For the text-containing cell, return its midpoint in (x, y) coordinate format. 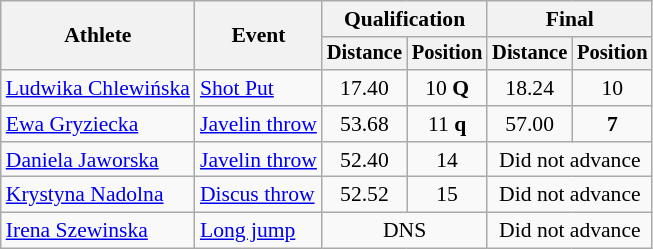
Irena Szewinska (98, 231)
14 (447, 160)
Shot Put (258, 88)
Event (258, 36)
53.68 (364, 124)
10 Q (447, 88)
52.52 (364, 195)
Daniela Jaworska (98, 160)
Krystyna Nadolna (98, 195)
Ewa Gryziecka (98, 124)
52.40 (364, 160)
11 q (447, 124)
Final (570, 19)
Long jump (258, 231)
15 (447, 195)
7 (612, 124)
Qualification (404, 19)
Discus throw (258, 195)
DNS (404, 231)
10 (612, 88)
17.40 (364, 88)
18.24 (530, 88)
Athlete (98, 36)
Ludwika Chlewińska (98, 88)
57.00 (530, 124)
